Extract the (X, Y) coordinate from the center of the cell holding the provided text.  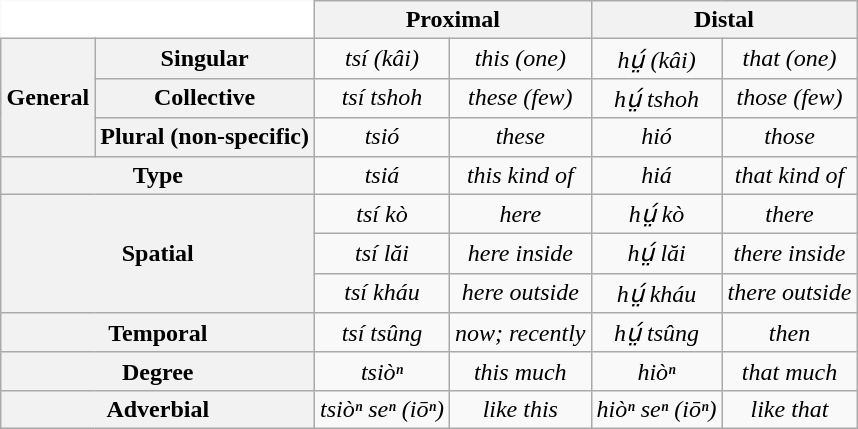
tsí (kâi) (382, 59)
hṳ́ kháu (656, 293)
hṳ́ tsûng (656, 333)
there inside (790, 254)
now; recently (520, 333)
then (790, 333)
this much (520, 371)
there outside (790, 293)
that (one) (790, 59)
Degree (158, 371)
there (790, 214)
tsí tsûng (382, 333)
hṳ́ kò (656, 214)
hiá (656, 175)
Adverbial (158, 409)
those (few) (790, 98)
tsiòⁿ seⁿ (iōⁿ) (382, 409)
here (520, 214)
these (few) (520, 98)
hṳ́ (kâi) (656, 59)
that much (790, 371)
hṳ́ lăi (656, 254)
tsí lăi (382, 254)
like this (520, 409)
Plural (non-specific) (205, 137)
here inside (520, 254)
those (790, 137)
hió (656, 137)
Distal (724, 20)
tsió (382, 137)
hiòⁿ seⁿ (iōⁿ) (656, 409)
like that (790, 409)
Spatial (158, 254)
Temporal (158, 333)
that kind of (790, 175)
Singular (205, 59)
tsí kò (382, 214)
tsí kháu (382, 293)
tsí tshoh (382, 98)
here outside (520, 293)
this (one) (520, 59)
Collective (205, 98)
Type (158, 175)
hiòⁿ (656, 371)
these (520, 137)
Proximal (452, 20)
this kind of (520, 175)
tsiá (382, 175)
General (48, 98)
hṳ́ tshoh (656, 98)
tsiòⁿ (382, 371)
